Output the [x, y] coordinate of the center of the cell containing the given text.  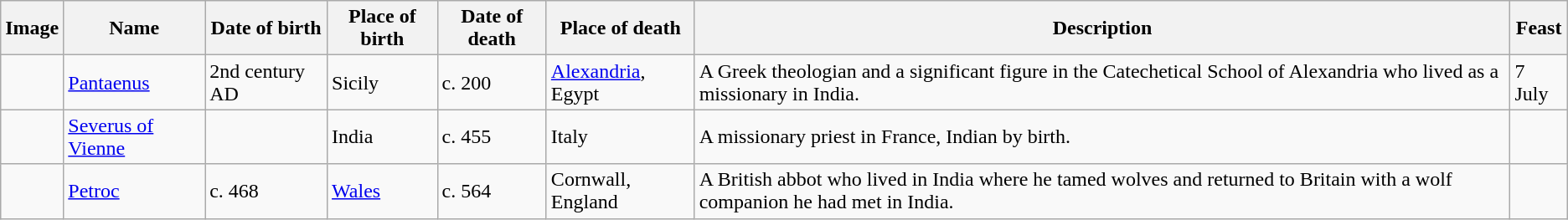
Sicily [382, 82]
Petroc [134, 191]
Date of death [492, 28]
Wales [382, 191]
A missionary priest in France, Indian by birth. [1102, 137]
7 July [1539, 82]
c. 200 [492, 82]
Severus of Vienne [134, 137]
Alexandria, Egypt [620, 82]
Name [134, 28]
Image [32, 28]
A British abbot who lived in India where he tamed wolves and returned to Britain with a wolf companion he had met in India. [1102, 191]
Cornwall, England [620, 191]
A Greek theologian and a significant figure in the Catechetical School of Alexandria who lived as a missionary in India. [1102, 82]
Date of birth [266, 28]
Place of birth [382, 28]
Place of death [620, 28]
Description [1102, 28]
c. 468 [266, 191]
c. 455 [492, 137]
India [382, 137]
Feast [1539, 28]
2nd century AD [266, 82]
c. 564 [492, 191]
Italy [620, 137]
Pantaenus [134, 82]
